From the cell containing the given text, extract its center point as (X, Y) coordinate. 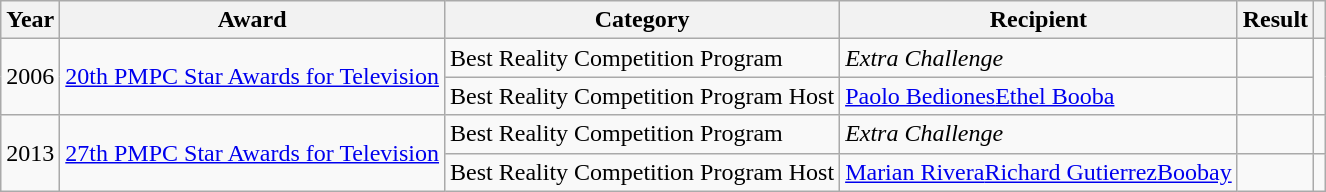
2013 (30, 153)
27th PMPC Star Awards for Television (252, 153)
Year (30, 20)
Marian RiveraRichard GutierrezBoobay (1039, 172)
Result (1275, 20)
Category (642, 20)
20th PMPC Star Awards for Television (252, 77)
Paolo BedionesEthel Booba (1039, 96)
Recipient (1039, 20)
Award (252, 20)
2006 (30, 77)
